Locate the cell with the specified text and output its (X, Y) center coordinate. 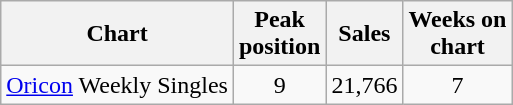
Oricon Weekly Singles (118, 85)
Sales (364, 34)
Peakposition (279, 34)
21,766 (364, 85)
9 (279, 85)
Chart (118, 34)
Weeks onchart (458, 34)
7 (458, 85)
